Return [X, Y] of the center of cell containing provided text 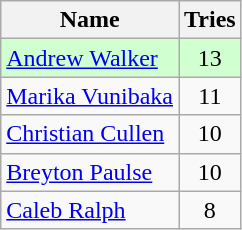
Tries [210, 20]
11 [210, 96]
13 [210, 58]
8 [210, 210]
Breyton Paulse [90, 172]
Andrew Walker [90, 58]
Name [90, 20]
Marika Vunibaka [90, 96]
Caleb Ralph [90, 210]
Christian Cullen [90, 134]
